Output the [x, y] coordinate of the center of the cell containing the given text.  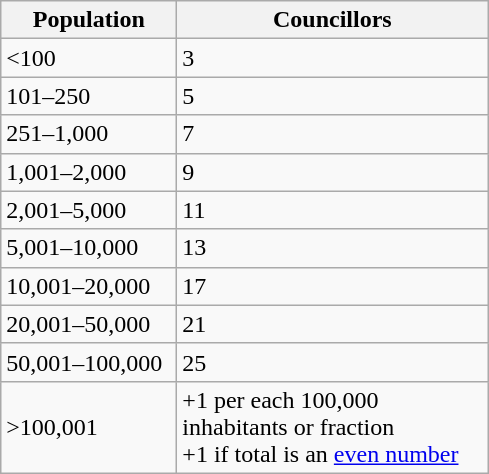
7 [332, 134]
13 [332, 248]
5,001–10,000 [89, 248]
9 [332, 172]
25 [332, 362]
50,001–100,000 [89, 362]
+1 per each 100,000 inhabitants or fraction+1 if total is an even number [332, 427]
<100 [89, 58]
11 [332, 210]
101–250 [89, 96]
5 [332, 96]
17 [332, 286]
Councillors [332, 20]
20,001–50,000 [89, 324]
3 [332, 58]
21 [332, 324]
1,001–2,000 [89, 172]
251–1,000 [89, 134]
10,001–20,000 [89, 286]
Population [89, 20]
2,001–5,000 [89, 210]
>100,001 [89, 427]
